Provide the [x, y] coordinate of the cell's center where the given text is located.  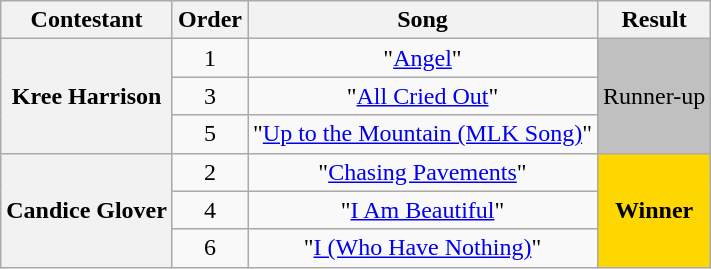
"Up to the Mountain (MLK Song)" [423, 134]
5 [210, 134]
Candice Glover [87, 210]
4 [210, 210]
"Chasing Pavements" [423, 172]
"I Am Beautiful" [423, 210]
"Angel" [423, 58]
6 [210, 248]
Runner-up [654, 96]
Result [654, 20]
Winner [654, 210]
2 [210, 172]
Order [210, 20]
Kree Harrison [87, 96]
"I (Who Have Nothing)" [423, 248]
1 [210, 58]
Song [423, 20]
3 [210, 96]
"All Cried Out" [423, 96]
Contestant [87, 20]
